Return [x, y] of the center of cell containing provided text 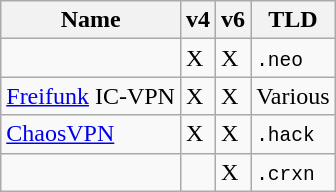
v4 [198, 20]
v6 [234, 20]
.crxn [293, 172]
Freifunk IC-VPN [91, 96]
ChaosVPN [91, 134]
.neo [293, 58]
TLD [293, 20]
Various [293, 96]
.hack [293, 134]
Name [91, 20]
